Locate the cell with the specified text and output its [x, y] center coordinate. 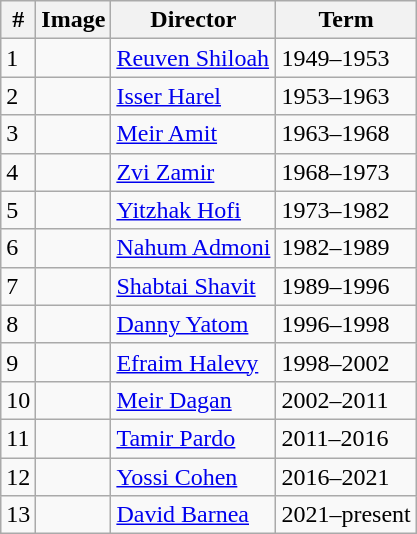
Director [194, 20]
2016–2021 [346, 477]
Zvi Zamir [194, 172]
4 [18, 172]
Yitzhak Hofi [194, 210]
1953–1963 [346, 96]
1968–1973 [346, 172]
1982–1989 [346, 248]
6 [18, 248]
Nahum Admoni [194, 248]
Meir Amit [194, 134]
1963–1968 [346, 134]
8 [18, 324]
Yossi Cohen [194, 477]
Image [74, 20]
Tamir Pardo [194, 438]
1 [18, 58]
9 [18, 362]
7 [18, 286]
1973–1982 [346, 210]
13 [18, 515]
1949–1953 [346, 58]
Isser Harel [194, 96]
2011–2016 [346, 438]
10 [18, 400]
11 [18, 438]
Meir Dagan [194, 400]
12 [18, 477]
1989–1996 [346, 286]
Efraim Halevy [194, 362]
David Barnea [194, 515]
2002–2011 [346, 400]
1996–1998 [346, 324]
3 [18, 134]
1998–2002 [346, 362]
Shabtai Shavit [194, 286]
2021–present [346, 515]
2 [18, 96]
5 [18, 210]
# [18, 20]
Danny Yatom [194, 324]
Term [346, 20]
Reuven Shiloah [194, 58]
